Identify which cell holds the provided text, then report its (X, Y) central coordinate. 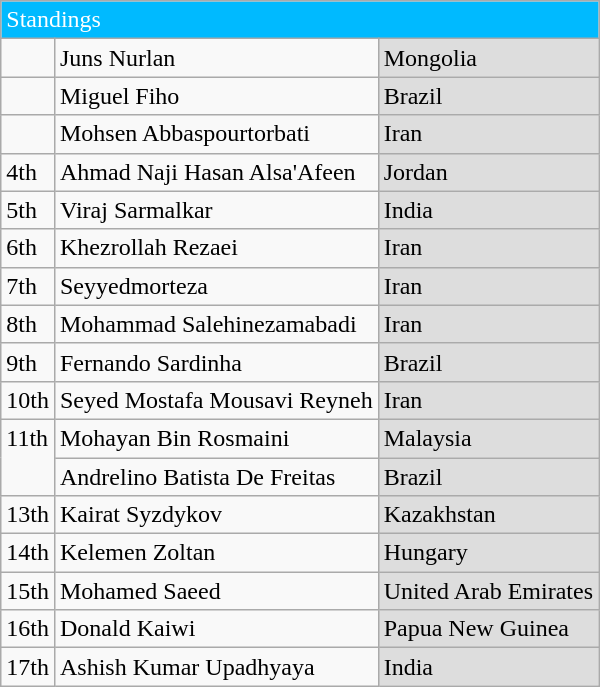
Kelemen Zoltan (216, 553)
7th (28, 286)
Seyyedmorteza (216, 286)
16th (28, 629)
Miguel Fiho (216, 96)
Khezrollah Rezaei (216, 248)
Kazakhstan (488, 515)
Andrelino Batista De Freitas (216, 477)
Malaysia (488, 438)
Standings (300, 20)
6th (28, 248)
Mongolia (488, 58)
Kairat Syzdykov (216, 515)
4th (28, 172)
Mohamed Saeed (216, 591)
Donald Kaiwi (216, 629)
13th (28, 515)
Seyed Mostafa Mousavi Reyneh (216, 400)
15th (28, 591)
Jordan (488, 172)
10th (28, 400)
5th (28, 210)
17th (28, 667)
9th (28, 362)
Fernando Sardinha (216, 362)
Ashish Kumar Upadhyaya (216, 667)
Viraj Sarmalkar (216, 210)
United Arab Emirates (488, 591)
Papua New Guinea (488, 629)
Ahmad Naji Hasan Alsa'Afeen (216, 172)
Juns Nurlan (216, 58)
14th (28, 553)
8th (28, 324)
Mohammad Salehinezamabadi (216, 324)
Mohsen Abbaspourtorbati (216, 134)
Hungary (488, 553)
11th (28, 457)
Mohayan Bin Rosmaini (216, 438)
